Search for the cell housing the specified text and yield its (X, Y) center coordinate. 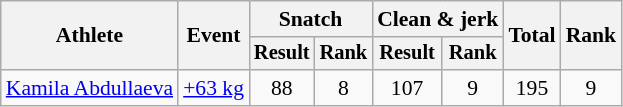
88 (282, 88)
+63 kg (214, 88)
8 (344, 88)
Athlete (90, 36)
Clean & jerk (438, 19)
Event (214, 36)
107 (407, 88)
Total (532, 36)
Kamila Abdullaeva (90, 88)
Snatch (310, 19)
195 (532, 88)
